Find where the given text appears and provide that cell's center as (X, Y) coordinate. 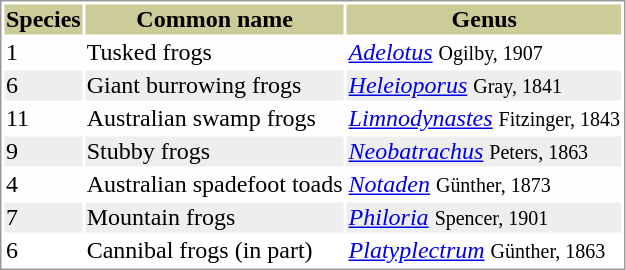
Genus (484, 19)
Common name (214, 19)
Stubby frogs (214, 151)
1 (43, 53)
Tusked frogs (214, 53)
7 (43, 217)
Neobatrachus Peters, 1863 (484, 151)
Limnodynastes Fitzinger, 1843 (484, 119)
Adelotus Ogilby, 1907 (484, 53)
Giant burrowing frogs (214, 85)
Platyplectrum Günther, 1863 (484, 251)
9 (43, 151)
Species (43, 19)
Mountain frogs (214, 217)
Australian swamp frogs (214, 119)
4 (43, 185)
Philoria Spencer, 1901 (484, 217)
Cannibal frogs (in part) (214, 251)
11 (43, 119)
Notaden Günther, 1873 (484, 185)
Heleioporus Gray, 1841 (484, 85)
Australian spadefoot toads (214, 185)
